Return the (x, y) coordinate for the center point of the cell that contains the specified text.  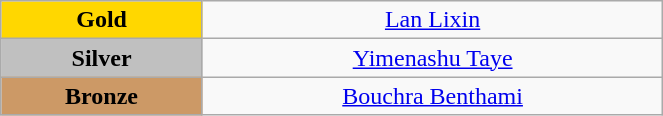
Lan Lixin (432, 20)
Bouchra Benthami (432, 96)
Gold (102, 20)
Silver (102, 58)
Bronze (102, 96)
Yimenashu Taye (432, 58)
